Search for the cell housing the specified text and yield its [X, Y] center coordinate. 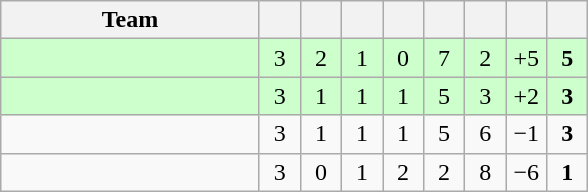
6 [486, 134]
+2 [526, 96]
Team [130, 20]
8 [486, 172]
−1 [526, 134]
+5 [526, 58]
7 [444, 58]
−6 [526, 172]
